Capture the cell that displays the provided text and extract its [X, Y] central coordinate. 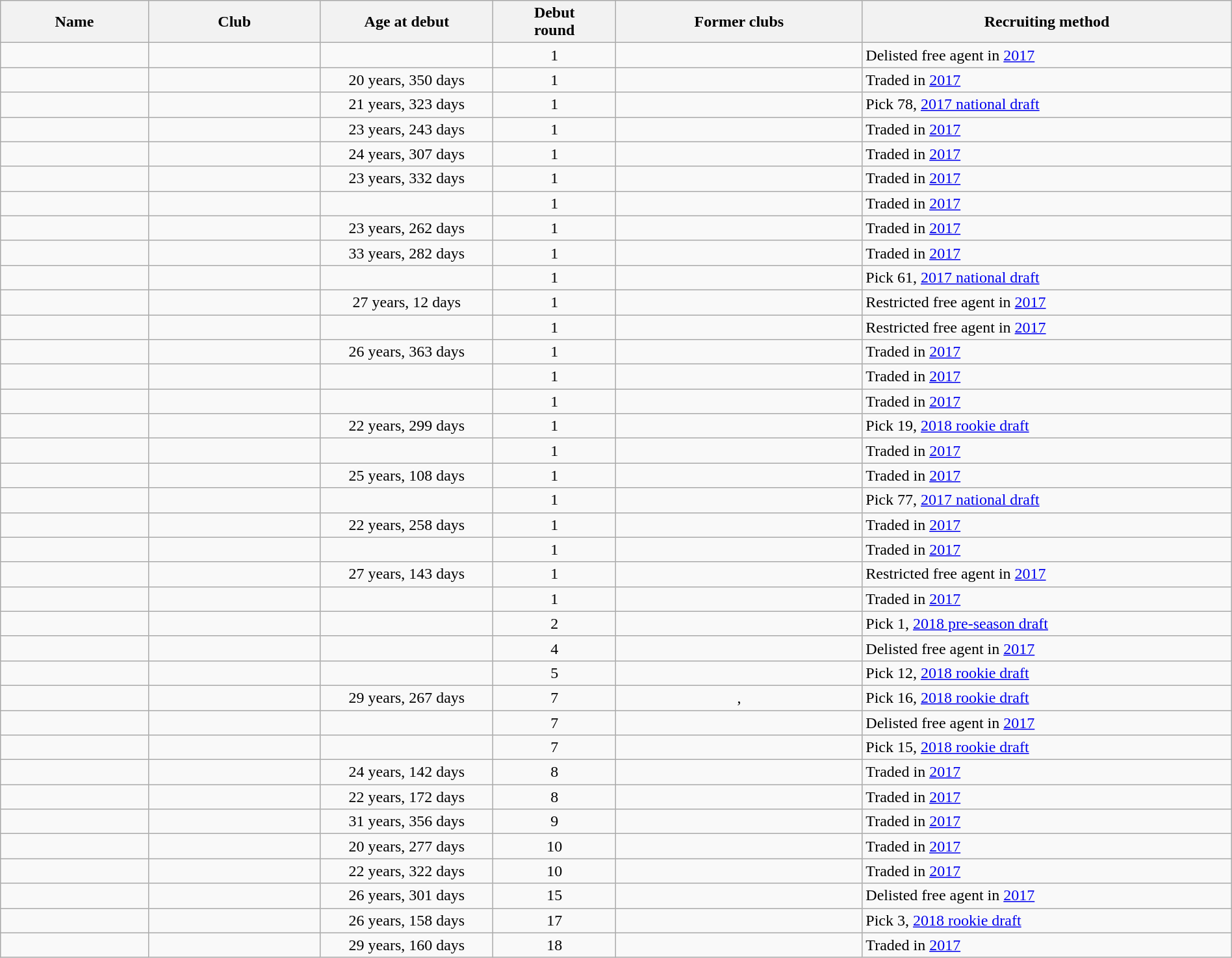
26 years, 158 days [407, 920]
Debutround [555, 22]
22 years, 258 days [407, 525]
22 years, 322 days [407, 871]
24 years, 307 days [407, 154]
23 years, 243 days [407, 129]
Recruiting method [1047, 22]
Club [234, 22]
, [739, 698]
25 years, 108 days [407, 475]
23 years, 262 days [407, 228]
Name [74, 22]
26 years, 301 days [407, 896]
Pick 1, 2018 pre-season draft [1047, 624]
Pick 3, 2018 rookie draft [1047, 920]
31 years, 356 days [407, 822]
29 years, 267 days [407, 698]
20 years, 350 days [407, 80]
4 [555, 648]
Pick 78, 2017 national draft [1047, 105]
9 [555, 822]
27 years, 143 days [407, 574]
15 [555, 896]
26 years, 363 days [407, 352]
33 years, 282 days [407, 253]
Former clubs [739, 22]
Age at debut [407, 22]
23 years, 332 days [407, 179]
29 years, 160 days [407, 945]
20 years, 277 days [407, 846]
21 years, 323 days [407, 105]
22 years, 299 days [407, 426]
Pick 77, 2017 national draft [1047, 500]
Pick 16, 2018 rookie draft [1047, 698]
Pick 12, 2018 rookie draft [1047, 673]
Pick 61, 2017 national draft [1047, 277]
22 years, 172 days [407, 797]
2 [555, 624]
Pick 19, 2018 rookie draft [1047, 426]
27 years, 12 days [407, 302]
18 [555, 945]
Pick 15, 2018 rookie draft [1047, 748]
5 [555, 673]
17 [555, 920]
24 years, 142 days [407, 772]
